From the cell containing the given text, extract its center point as (x, y) coordinate. 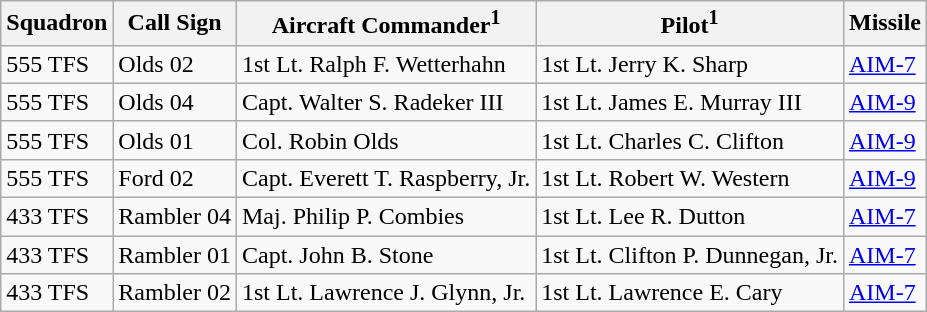
Capt. John B. Stone (386, 255)
Olds 01 (175, 140)
1st Lt. Charles C. Clifton (690, 140)
Pilot1 (690, 24)
1st Lt. Jerry K. Sharp (690, 64)
Col. Robin Olds (386, 140)
Call Sign (175, 24)
1st Lt. Robert W. Western (690, 178)
Squadron (57, 24)
Olds 04 (175, 102)
Ford 02 (175, 178)
Capt. Everett T. Raspberry, Jr. (386, 178)
Aircraft Commander1 (386, 24)
1st Lt. Lawrence E. Cary (690, 293)
1st Lt. Lee R. Dutton (690, 217)
Rambler 01 (175, 255)
1st Lt. Clifton P. Dunnegan, Jr. (690, 255)
1st Lt. James E. Murray III (690, 102)
Maj. Philip P. Combies (386, 217)
Missile (884, 24)
Olds 02 (175, 64)
1st Lt. Lawrence J. Glynn, Jr. (386, 293)
Rambler 02 (175, 293)
Capt. Walter S. Radeker III (386, 102)
Rambler 04 (175, 217)
1st Lt. Ralph F. Wetterhahn (386, 64)
